Return (x, y) of the center of cell containing provided text 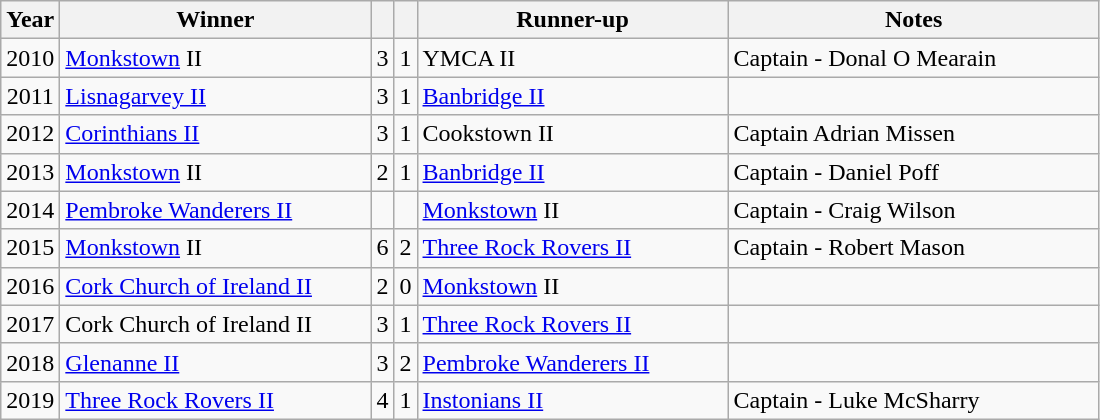
2010 (30, 58)
Winner (216, 20)
2014 (30, 210)
2019 (30, 400)
Captain - Daniel Poff (914, 172)
Captain - Robert Mason (914, 248)
Lisnagarvey II (216, 96)
2016 (30, 286)
Captain - Craig Wilson (914, 210)
YMCA II (572, 58)
2018 (30, 362)
Captain - Luke McSharry (914, 400)
4 (382, 400)
Notes (914, 20)
Captain Adrian Missen (914, 134)
2012 (30, 134)
0 (406, 286)
Captain - Donal O Mearain (914, 58)
2017 (30, 324)
Corinthians II (216, 134)
6 (382, 248)
Year (30, 20)
Instonians II (572, 400)
Runner-up (572, 20)
Glenanne II (216, 362)
Cookstown II (572, 134)
2011 (30, 96)
2015 (30, 248)
2013 (30, 172)
